From the cell containing the given text, extract its center point as [X, Y] coordinate. 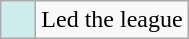
Led the league [112, 20]
